Output the [x, y] coordinate of the center of the cell containing the given text.  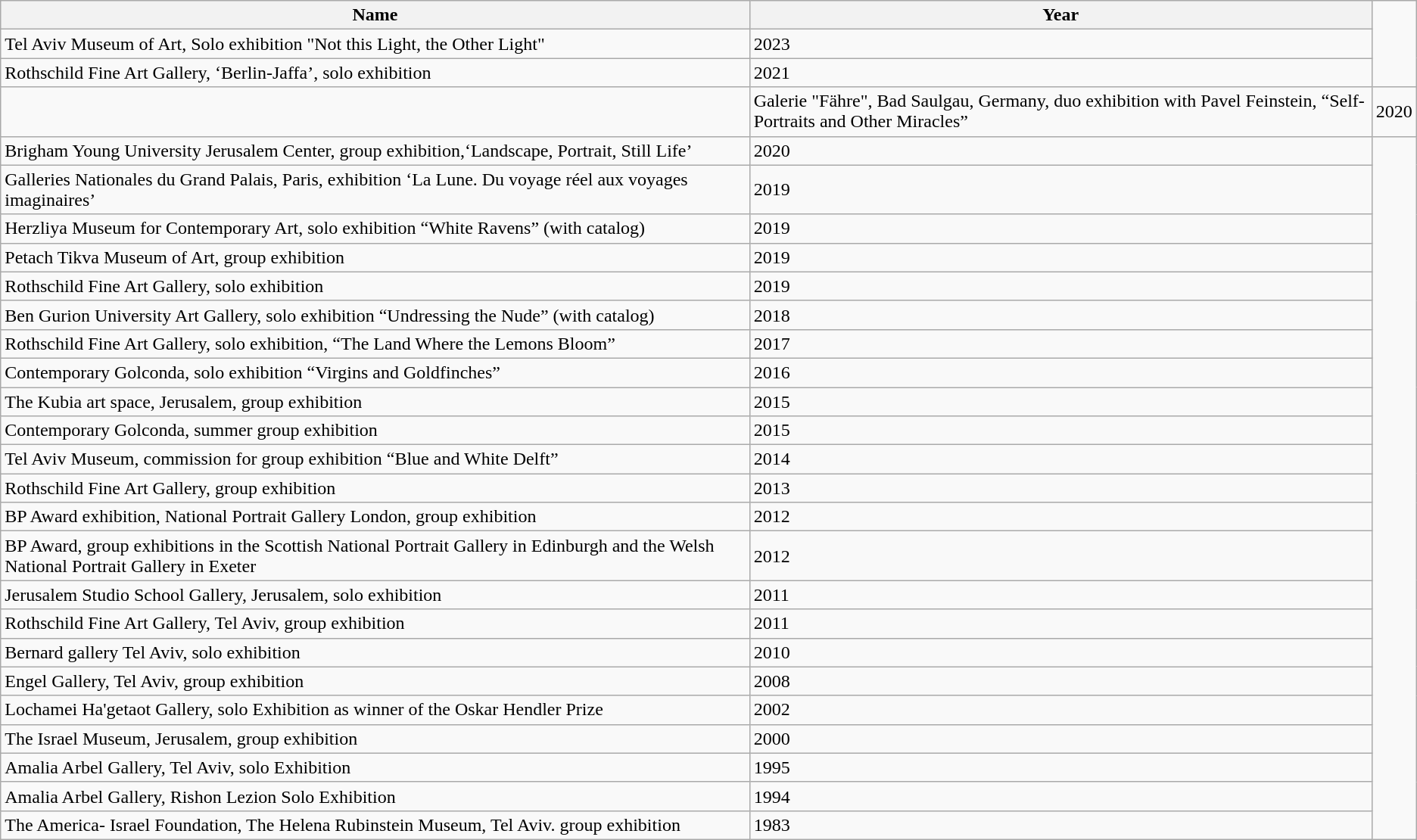
Bernard gallery Tel Aviv, solo exhibition [375, 652]
Ben Gurion University Art Gallery, solo exhibition “Undressing the Nude” (with catalog) [375, 315]
Contemporary Golconda, solo exhibition “Virgins and Goldfinches” [375, 372]
The Kubia art space, Jerusalem, group exhibition [375, 402]
Tel Aviv Museum of Art, Solo exhibition "Not this Light, the Other Light" [375, 44]
Rothschild Fine Art Gallery, solo exhibition, “The Land Where the Lemons Bloom” [375, 344]
The America- Israel Foundation, The Helena Rubinstein Museum, Tel Aviv. group exhibition [375, 825]
Galleries Nationales du Grand Palais, Paris, exhibition ‘La Lune. Du voyage réel aux voyages imaginaires’ [375, 189]
2013 [1060, 488]
Lochamei Ha'getaot Gallery, solo Exhibition as winner of the Oskar Hendler Prize [375, 710]
Year [1060, 15]
Rothschild Fine Art Gallery, group exhibition [375, 488]
The Israel Museum, Jerusalem, group exhibition [375, 739]
1994 [1060, 796]
2002 [1060, 710]
2016 [1060, 372]
2014 [1060, 459]
Jerusalem Studio School Gallery, Jerusalem, solo exhibition [375, 595]
Amalia Arbel Gallery, Rishon Lezion Solo Exhibition [375, 796]
2010 [1060, 652]
2021 [1060, 73]
Tel Aviv Museum, commission for group exhibition “Blue and White Delft” [375, 459]
BP Award, group exhibitions in the Scottish National Portrait Gallery in Edinburgh and the Welsh National Portrait Gallery in Exeter [375, 555]
2008 [1060, 681]
Rothschild Fine Art Gallery, Tel Aviv, group exhibition [375, 624]
BP Award exhibition, National Portrait Gallery London, group exhibition [375, 517]
2017 [1060, 344]
Brigham Young University Jerusalem Center, group exhibition,‘Landscape, Portrait, Still Life’ [375, 151]
Petach Tikva Museum of Art, group exhibition [375, 257]
2023 [1060, 44]
1983 [1060, 825]
Galerie "Fähre", Bad Saulgau, Germany, duo exhibition with Pavel Feinstein, “Self-Portraits and Other Miracles” [1060, 112]
Engel Gallery, Tel Aviv, group exhibition [375, 681]
Contemporary Golconda, summer group exhibition [375, 431]
Amalia Arbel Gallery, Tel Aviv, solo Exhibition [375, 767]
2018 [1060, 315]
2000 [1060, 739]
Name [375, 15]
Herzliya Museum for Contemporary Art, solo exhibition “White Ravens” (with catalog) [375, 229]
Rothschild Fine Art Gallery, ‘Berlin-Jaffa’, solo exhibition [375, 73]
Rothschild Fine Art Gallery, solo exhibition [375, 286]
1995 [1060, 767]
